Locate the cell with the specified text and output its [X, Y] center coordinate. 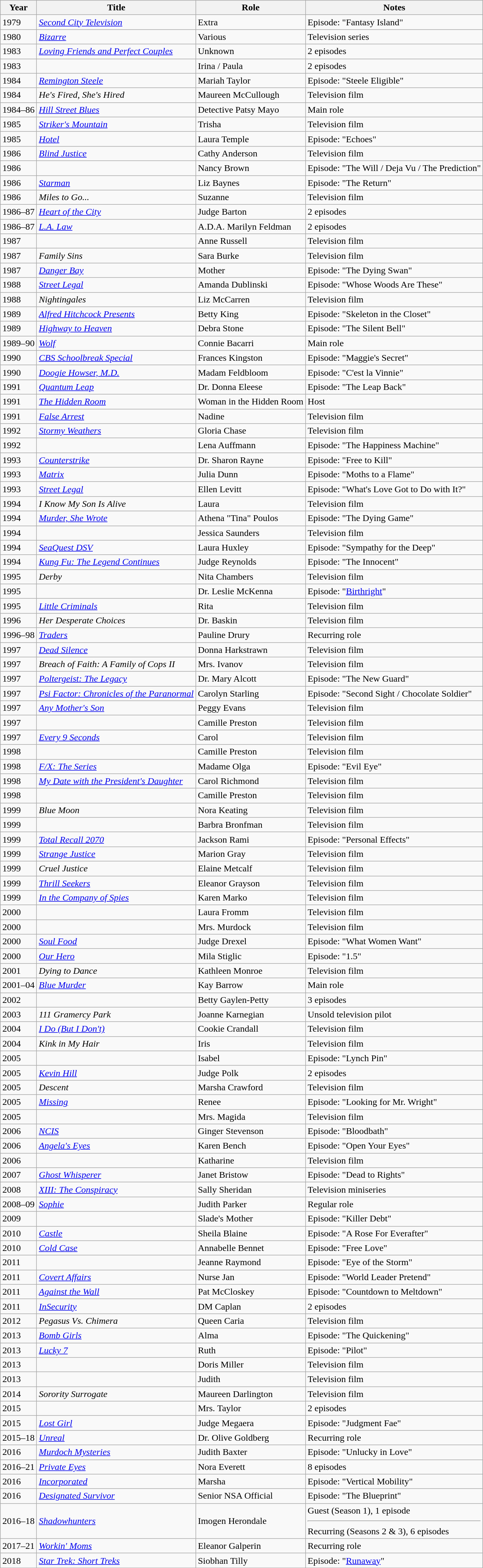
111 Gramercy Park [117, 1014]
Our Hero [117, 956]
SeaQuest DSV [117, 547]
2014 [18, 1394]
Incorporated [117, 1481]
Sally Sheridan [251, 1190]
Guest (Season 1), 1 episode Recurring (Seasons 2 & 3), 6 episodes [394, 1521]
Madame Olga [251, 766]
Judge Polk [251, 1073]
Second City Television [117, 22]
Laura Huxley [251, 547]
Dead Silence [117, 650]
F/X: The Series [117, 766]
Episode: "The Blueprint" [394, 1496]
Dr. Baskin [251, 620]
Alfred Hitchcock Presents [117, 314]
Quantum Leap [117, 387]
Irina / Paula [251, 66]
Blind Justice [117, 153]
Nurse Jan [251, 1277]
Episode: "Second Sight / Chocolate Soldier" [394, 694]
Athena "Tina" Poulos [251, 518]
A.D.A. Marilyn Feldman [251, 227]
Dr. Mary Alcott [251, 679]
3 episodes [394, 1000]
Cookie Crandall [251, 1029]
Episode: "Runaway" [394, 1560]
Every 9 Seconds [117, 737]
I Do (But I Don't) [117, 1029]
Mila Stiglic [251, 956]
Episode: "Echoes" [394, 139]
Suzanne [251, 197]
Judge Drexel [251, 942]
Ellen Levitt [251, 489]
Episode: "Open Your Eyes" [394, 1146]
Blue Moon [117, 810]
Liz McCarren [251, 299]
Wolf [117, 343]
Laura [251, 504]
Nora Keating [251, 810]
Episode: "What's Love Got to Do with It?" [394, 489]
Episode: "C'est la Vinnie" [394, 372]
Unknown [251, 51]
2009 [18, 1219]
Eleanor Galperin [251, 1546]
NCIS [117, 1131]
Episode: "Judgment Fae" [394, 1423]
In the Company of Spies [117, 898]
Judith [251, 1379]
Barbra Bronfman [251, 825]
Gloria Chase [251, 431]
1979 [18, 22]
Episode: "A Rose For Everafter" [394, 1233]
Dr. Leslie McKenna [251, 591]
Episode: "Bloodbath" [394, 1131]
Marion Gray [251, 854]
Maureen Darlington [251, 1394]
Episode: "The Return" [394, 183]
Sophie [117, 1204]
Various [251, 37]
Kevin Hill [117, 1073]
Liz Baynes [251, 183]
Pauline Drury [251, 635]
1996 [18, 620]
Jackson Rami [251, 839]
Murder, She Wrote [117, 518]
Traders [117, 635]
Ginger Stevenson [251, 1131]
Episode: "Maggie's Secret" [394, 358]
Sara Burke [251, 256]
2001–04 [18, 985]
Sheila Blaine [251, 1233]
Episode: "The Quickening" [394, 1335]
Shadowhunters [117, 1521]
Peggy Evans [251, 708]
Episode: "Fantasy Island" [394, 22]
Madam Feldbloom [251, 372]
I Know My Son Is Alive [117, 504]
Maureen McCullough [251, 95]
Episode: "The Happiness Machine" [394, 445]
Little Criminals [117, 606]
Soul Food [117, 942]
Episode: "The Leap Back" [394, 387]
Blue Murder [117, 985]
Doris Miller [251, 1365]
Amanda Dublinski [251, 285]
Unreal [117, 1438]
Poltergeist: The Legacy [117, 679]
Family Sins [117, 256]
Bizarre [117, 37]
Kay Barrow [251, 985]
Mrs. Murdock [251, 927]
Episode: "The Silent Bell" [394, 329]
Episode: "Looking for Mr. Wright" [394, 1102]
Derby [117, 577]
Katharine [251, 1160]
Annabelle Bennet [251, 1248]
Year [18, 8]
1980 [18, 37]
Hotel [117, 139]
Mariah Taylor [251, 81]
Counterstrike [117, 460]
Judge Megaera [251, 1423]
DM Caplan [251, 1306]
Total Recall 2070 [117, 839]
Descent [117, 1087]
Episode: "Pilot" [394, 1350]
Missing [117, 1102]
Eleanor Grayson [251, 883]
Episode: "The New Guard" [394, 679]
Episode: "Free to Kill" [394, 460]
Cathy Anderson [251, 153]
Nightingales [117, 299]
XIII: The Conspiracy [117, 1190]
Detective Patsy Mayo [251, 110]
Danger Bay [117, 270]
L.A. Law [117, 227]
Episode: "Dead to Rights" [394, 1175]
Remington Steele [117, 81]
Episode: "What Women Want" [394, 942]
Mrs. Magida [251, 1117]
Donna Harkstrawn [251, 650]
1996–98 [18, 635]
He's Fired, She's Hired [117, 95]
Judith Parker [251, 1204]
Jessica Saunders [251, 533]
Bomb Girls [117, 1335]
Episode: "Lynch Pin" [394, 1058]
2002 [18, 1000]
Her Desperate Choices [117, 620]
Any Mother's Son [117, 708]
Against the Wall [117, 1292]
Angela's Eyes [117, 1146]
Episode: "World Leader Pretend" [394, 1277]
Television miniseries [394, 1190]
Title [117, 8]
Television series [394, 37]
Slade's Mother [251, 1219]
CBS Schoolbreak Special [117, 358]
Episode: "Evil Eye" [394, 766]
Isabel [251, 1058]
Episode: "The Dying Game" [394, 518]
Kung Fu: The Legend Continues [117, 562]
Episode: "Sympathy for the Deep" [394, 547]
Pat McCloskey [251, 1292]
Episode: "1.5" [394, 956]
Judge Reynolds [251, 562]
Julia Dunn [251, 475]
Dying to Dance [117, 971]
Miles to Go... [117, 197]
Mrs. Taylor [251, 1409]
Imogen Herondale [251, 1521]
Covert Affairs [117, 1277]
Episode: "Killer Debt" [394, 1219]
Breach of Faith: A Family of Cops II [117, 664]
2016–21 [18, 1467]
Sorority Surrogate [117, 1394]
Episode: "The Innocent" [394, 562]
Notes [394, 8]
Extra [251, 22]
2016–18 [18, 1521]
Judith Baxter [251, 1452]
Kathleen Monroe [251, 971]
Star Trek: Short Treks [117, 1560]
Dr. Sharon Rayne [251, 460]
Lost Girl [117, 1423]
Nadine [251, 416]
False Arrest [117, 416]
Laura Temple [251, 139]
Dr. Donna Eleese [251, 387]
The Hidden Room [117, 401]
Role [251, 8]
Murdoch Mysteries [117, 1452]
Mother [251, 270]
Lucky 7 [117, 1350]
2001 [18, 971]
Episode: "Skeleton in the Closet" [394, 314]
Episode: "Eye of the Storm" [394, 1262]
Joanne Karnegian [251, 1014]
Kink in My Hair [117, 1044]
Carolyn Starling [251, 694]
Episode: "Birthright" [394, 591]
Matrix [117, 475]
2015–18 [18, 1438]
Karen Marko [251, 898]
My Date with the President's Daughter [117, 781]
InSecurity [117, 1306]
Mrs. Ivanov [251, 664]
2003 [18, 1014]
Dr. Olive Goldberg [251, 1438]
Lena Auffmann [251, 445]
Loving Friends and Perfect Couples [117, 51]
Marsha [251, 1481]
Jeanne Raymond [251, 1262]
Psi Factor: Chronicles of the Paranormal [117, 694]
Highway to Heaven [117, 329]
Heart of the City [117, 212]
Marsha Crawford [251, 1087]
Episode: "Personal Effects" [394, 839]
Episode: "The Will / Deja Vu / The Prediction" [394, 168]
Siobhan Tilly [251, 1560]
Episode: "Countdown to Meltdown" [394, 1292]
Striker's Mountain [117, 124]
Episode: "Whose Woods Are These" [394, 285]
Cruel Justice [117, 868]
Carol Richmond [251, 781]
Stormy Weathers [117, 431]
2018 [18, 1560]
Queen Caria [251, 1321]
Unsold television pilot [394, 1014]
2008–09 [18, 1204]
Renee [251, 1102]
1984–86 [18, 110]
Nora Everett [251, 1467]
Episode: "Steele Eligible" [394, 81]
Workin' Moms [117, 1546]
2017–21 [18, 1546]
Episode: "The Dying Swan" [394, 270]
Nancy Brown [251, 168]
Woman in the Hidden Room [251, 401]
Doogie Howser, M.D. [117, 372]
Starman [117, 183]
Carol [251, 737]
Elaine Metcalf [251, 868]
Anne Russell [251, 241]
8 episodes [394, 1467]
Judge Barton [251, 212]
Senior NSA Official [251, 1496]
Episode: "Vertical Mobility" [394, 1481]
Designated Survivor [117, 1496]
Pegasus Vs. Chimera [117, 1321]
Betty King [251, 314]
Debra Stone [251, 329]
Thrill Seekers [117, 883]
Karen Bench [251, 1146]
Hill Street Blues [117, 110]
Trisha [251, 124]
Episode: "Unlucky in Love" [394, 1452]
Ghost Whisperer [117, 1175]
Regular role [394, 1204]
Private Eyes [117, 1467]
Cold Case [117, 1248]
2008 [18, 1190]
Connie Bacarri [251, 343]
2007 [18, 1175]
Episode: "Moths to a Flame" [394, 475]
Host [394, 401]
Episode: "Free Love" [394, 1248]
Betty Gaylen-Petty [251, 1000]
Rita [251, 606]
Nita Chambers [251, 577]
Alma [251, 1335]
Ruth [251, 1350]
1989–90 [18, 343]
2012 [18, 1321]
Janet Bristow [251, 1175]
Castle [117, 1233]
Strange Justice [117, 854]
Laura Fromm [251, 912]
Iris [251, 1044]
Frances Kingston [251, 358]
